Pinpoint the cell where the given text exists, returning its (x, y) midpoint coordinate. 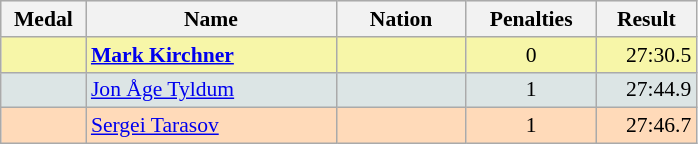
Nation (401, 19)
Medal (44, 19)
27:44.9 (646, 90)
Penalties (531, 19)
Name (211, 19)
Jon Åge Tyldum (211, 90)
27:46.7 (646, 126)
0 (531, 55)
Sergei Tarasov (211, 126)
27:30.5 (646, 55)
Result (646, 19)
Mark Kirchner (211, 55)
